Output the (x, y) coordinate of the center of the cell containing the given text.  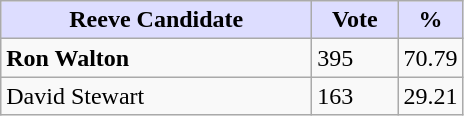
70.79 (430, 58)
395 (355, 58)
Vote (355, 20)
29.21 (430, 96)
Ron Walton (156, 58)
Reeve Candidate (156, 20)
% (430, 20)
163 (355, 96)
David Stewart (156, 96)
